Locate the cell with the specified text and output its [X, Y] center coordinate. 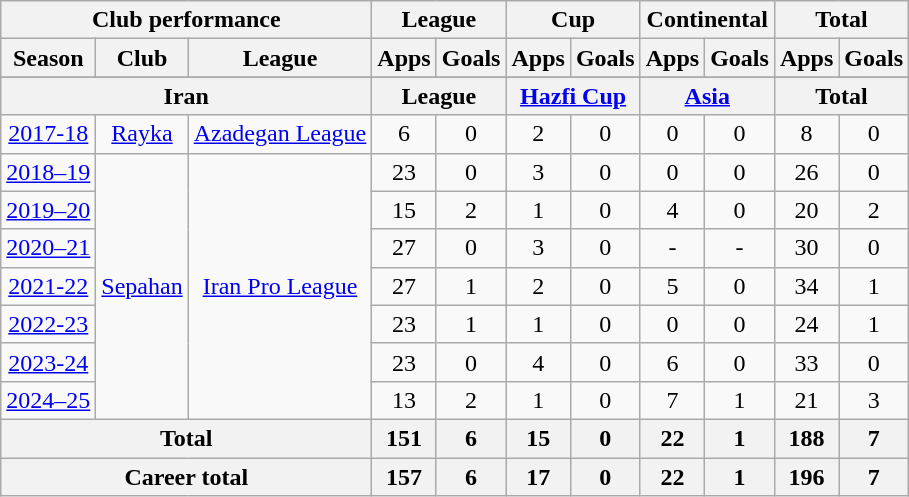
188 [806, 438]
Iran Pro League [280, 286]
8 [806, 134]
157 [404, 477]
26 [806, 172]
2021-22 [48, 286]
2020–21 [48, 248]
Cup [573, 20]
5 [672, 286]
Club [142, 58]
Club performance [186, 20]
2017-18 [48, 134]
2018–19 [48, 172]
2024–25 [48, 400]
24 [806, 324]
34 [806, 286]
Sepahan [142, 286]
2019–20 [48, 210]
17 [538, 477]
2023-24 [48, 362]
Continental [707, 20]
Career total [186, 477]
13 [404, 400]
Hazfi Cup [573, 96]
Iran [186, 96]
21 [806, 400]
196 [806, 477]
Season [48, 58]
33 [806, 362]
Asia [707, 96]
151 [404, 438]
Azadegan League [280, 134]
30 [806, 248]
20 [806, 210]
2022-23 [48, 324]
Rayka [142, 134]
